Output the [x, y] coordinate of the center of the cell containing the given text.  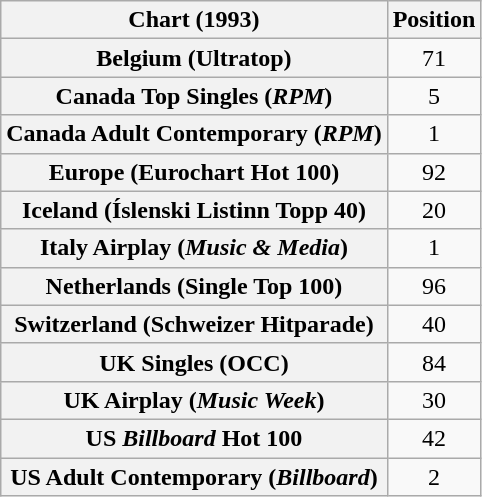
Switzerland (Schweizer Hitparade) [194, 324]
US Billboard Hot 100 [194, 438]
Europe (Eurochart Hot 100) [194, 172]
UK Airplay (Music Week) [194, 400]
96 [434, 286]
Position [434, 20]
71 [434, 58]
42 [434, 438]
2 [434, 477]
UK Singles (OCC) [194, 362]
Iceland (Íslenski Listinn Topp 40) [194, 210]
Chart (1993) [194, 20]
40 [434, 324]
Belgium (Ultratop) [194, 58]
92 [434, 172]
Canada Adult Contemporary (RPM) [194, 134]
US Adult Contemporary (Billboard) [194, 477]
84 [434, 362]
5 [434, 96]
Netherlands (Single Top 100) [194, 286]
30 [434, 400]
Italy Airplay (Music & Media) [194, 248]
Canada Top Singles (RPM) [194, 96]
20 [434, 210]
